Output the [X, Y] coordinate of the center of the cell containing the given text.  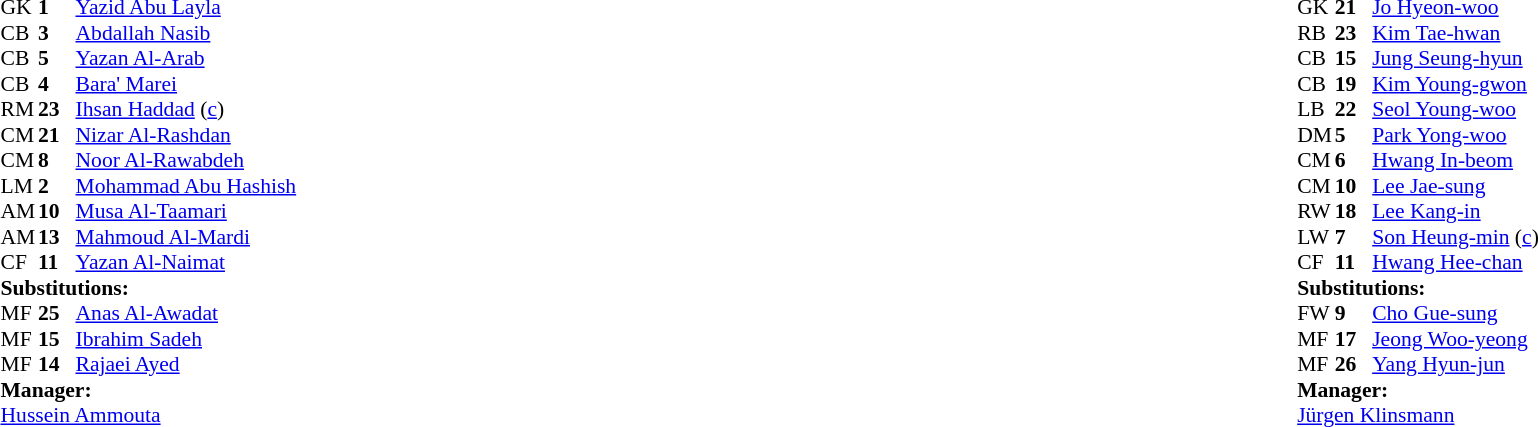
19 [1354, 84]
9 [1354, 313]
Mahmoud Al-Mardi [186, 237]
Noor Al-Rawabdeh [186, 161]
Yazan Al-Naimat [186, 263]
Bara' Marei [186, 84]
14 [57, 365]
4 [57, 84]
6 [1354, 161]
22 [1354, 109]
26 [1354, 365]
17 [1354, 339]
25 [57, 313]
3 [57, 33]
Anas Al-Awadat [186, 313]
Ibrahim Sadeh [186, 339]
RM [19, 109]
18 [1354, 211]
LW [1316, 237]
Musa Al-Taamari [186, 211]
Yazan Al-Arab [186, 59]
FW [1316, 313]
Manager: [148, 390]
Nizar Al-Rashdan [186, 135]
13 [57, 237]
8 [57, 161]
DM [1316, 135]
7 [1354, 237]
21 [57, 135]
LM [19, 186]
Mohammad Abu Hashish [186, 186]
RW [1316, 211]
Ihsan Haddad (c) [186, 109]
Rajaei Ayed [186, 365]
Substitutions: [148, 288]
RB [1316, 33]
Abdallah Nasib [186, 33]
LB [1316, 109]
2 [57, 186]
